Return (X, Y) of the center of cell containing provided text 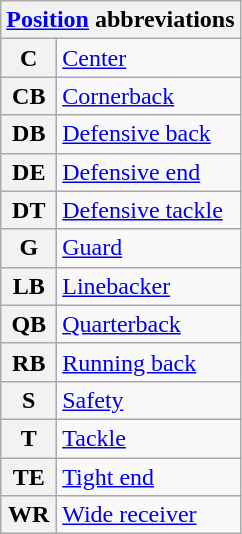
QB (29, 324)
Center (148, 58)
Tackle (148, 438)
C (29, 58)
WR (29, 515)
Running back (148, 362)
Linebacker (148, 286)
Defensive end (148, 172)
DT (29, 210)
Tight end (148, 477)
Position abbreviations (120, 20)
S (29, 400)
Quarterback (148, 324)
CB (29, 96)
RB (29, 362)
DB (29, 134)
Wide receiver (148, 515)
G (29, 248)
TE (29, 477)
Cornerback (148, 96)
Defensive tackle (148, 210)
T (29, 438)
Guard (148, 248)
LB (29, 286)
Defensive back (148, 134)
Safety (148, 400)
DE (29, 172)
